Return [x, y] of the center of cell containing provided text 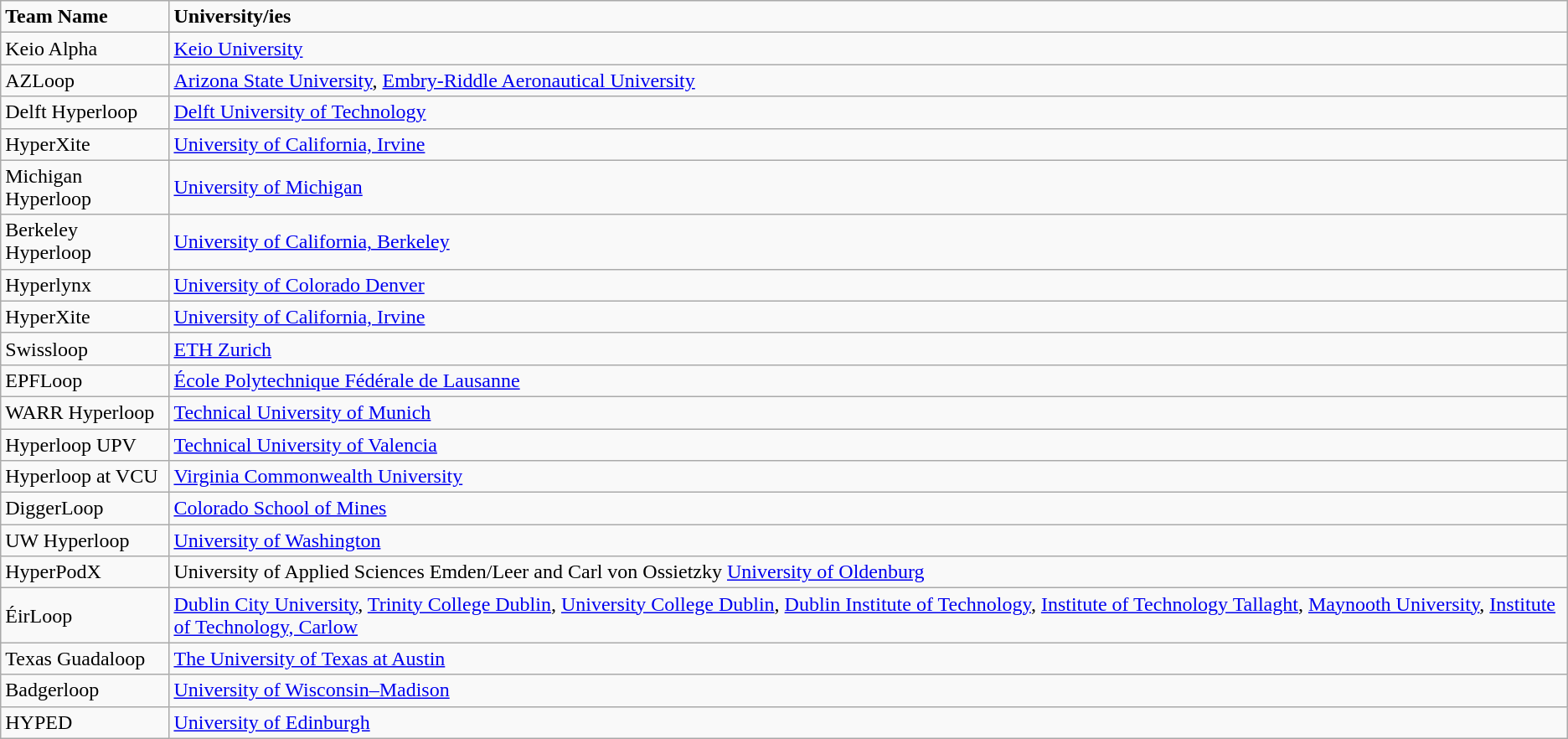
Keio Alpha [85, 49]
ÉirLoop [85, 615]
Swissloop [85, 349]
ETH Zurich [868, 349]
The University of Texas at Austin [868, 659]
Michigan Hyperloop [85, 188]
Arizona State University, Embry-Riddle Aeronautical University [868, 80]
Berkeley Hyperloop [85, 241]
Technical University of Munich [868, 412]
École Polytechnique Fédérale de Lausanne [868, 380]
University of Washington [868, 540]
AZLoop [85, 80]
Hyperloop at VCU [85, 477]
University/ies [868, 17]
DiggerLoop [85, 509]
University of Michigan [868, 188]
Delft University of Technology [868, 112]
EPFLoop [85, 380]
Delft Hyperloop [85, 112]
Badgerloop [85, 690]
Hyperlynx [85, 285]
Team Name [85, 17]
Keio University [868, 49]
Virginia Commonwealth University [868, 477]
Hyperloop UPV [85, 445]
University of Applied Sciences Emden/Leer and Carl von Ossietzky University of Oldenburg [868, 572]
HyperPodX [85, 572]
University of California, Berkeley [868, 241]
Colorado School of Mines [868, 509]
UW Hyperloop [85, 540]
University of Wisconsin–Madison [868, 690]
University of Edinburgh [868, 722]
Technical University of Valencia [868, 445]
HYPED [85, 722]
WARR Hyperloop [85, 412]
University of Colorado Denver [868, 285]
Texas Guadaloop [85, 659]
